Return (x, y) of the center of cell containing provided text 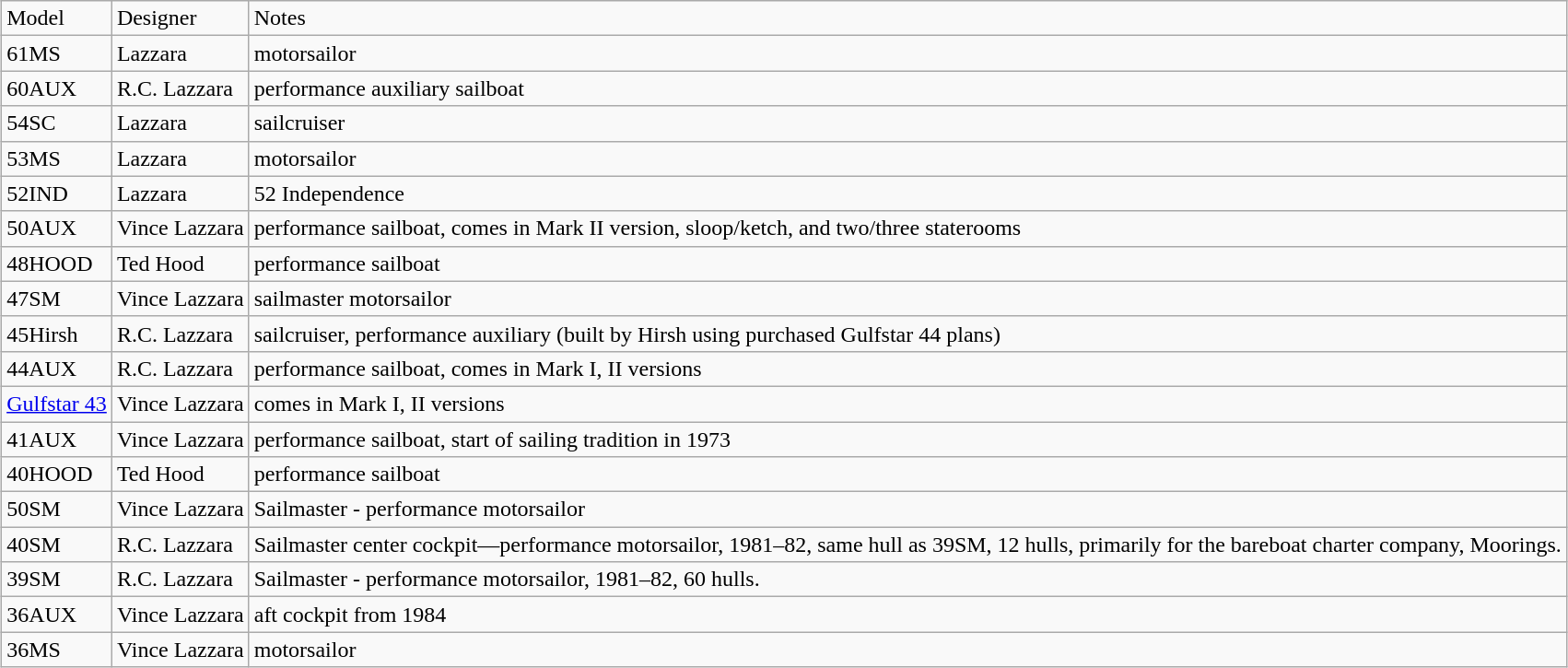
Sailmaster - performance motorsailor (907, 510)
aft cockpit from 1984 (907, 615)
performance auxiliary sailboat (907, 88)
36MS (57, 650)
Sailmaster center cockpit—performance motorsailor, 1981–82, same hull as 39SM, 12 hulls, primarily for the bareboat charter company, Moorings. (907, 545)
performance sailboat, start of sailing tradition in 1973 (907, 439)
45Hirsh (57, 334)
52IND (57, 193)
41AUX (57, 439)
50SM (57, 510)
47SM (57, 299)
performance sailboat, comes in Mark I, II versions (907, 369)
54SC (57, 123)
36AUX (57, 615)
sailcruiser (907, 123)
39SM (57, 580)
40SM (57, 545)
44AUX (57, 369)
sailcruiser, performance auxiliary (built by Hirsh using purchased Gulfstar 44 plans) (907, 334)
Model (57, 18)
50AUX (57, 229)
61MS (57, 53)
Sailmaster - performance motorsailor, 1981–82, 60 hulls. (907, 580)
performance sailboat, comes in Mark II version, sloop/ketch, and two/three staterooms (907, 229)
60AUX (57, 88)
comes in Mark I, II versions (907, 404)
40HOOD (57, 475)
Designer (181, 18)
53MS (57, 158)
Notes (907, 18)
52 Independence (907, 193)
sailmaster motorsailor (907, 299)
48HOOD (57, 264)
Gulfstar 43 (57, 404)
